Capture the cell that displays the provided text and extract its [X, Y] central coordinate. 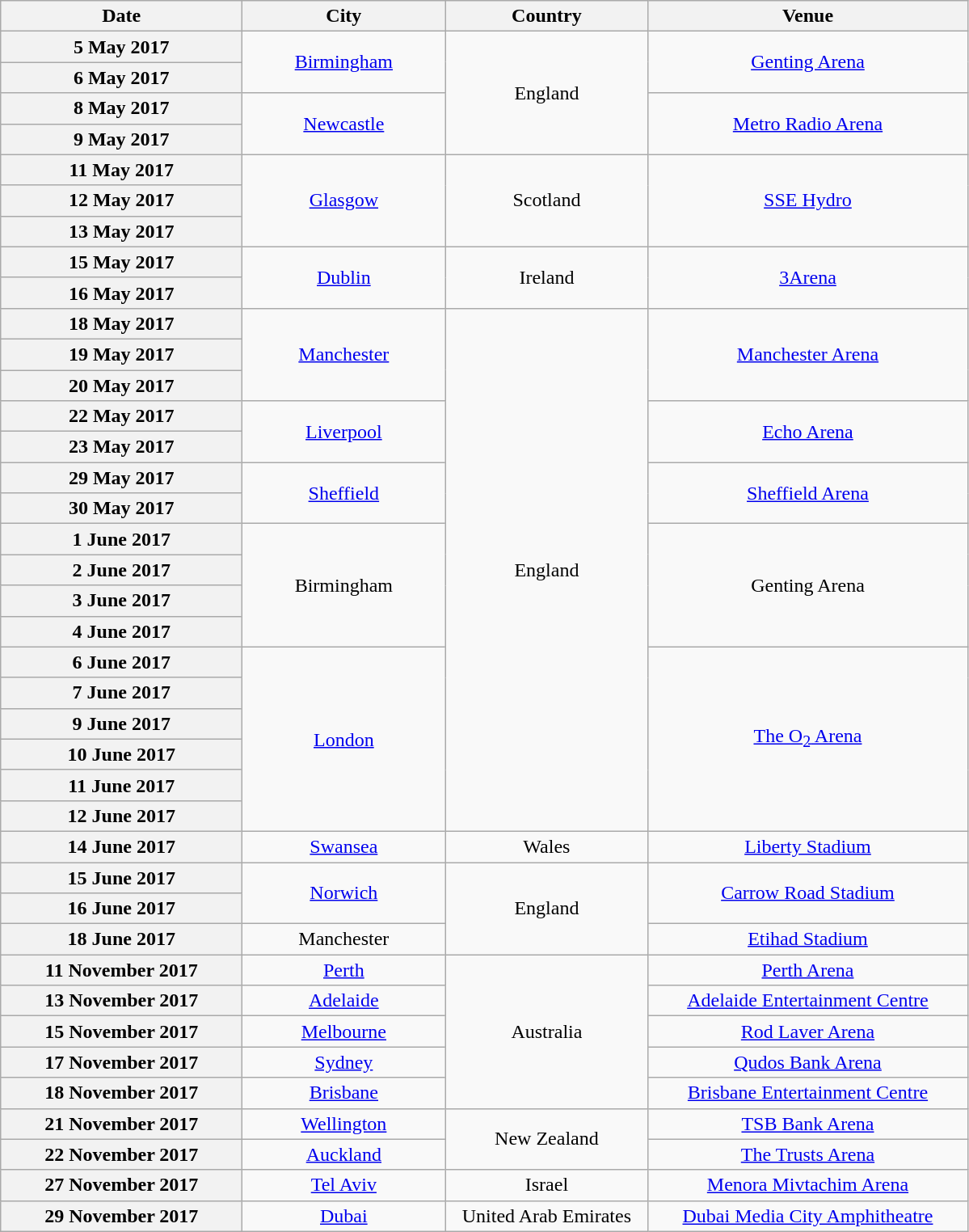
Sheffield Arena [808, 493]
23 May 2017 [121, 447]
12 May 2017 [121, 200]
TSB Bank Arena [808, 1124]
Qudos Bank Arena [808, 1062]
Carrow Road Stadium [808, 892]
Auckland [344, 1154]
11 November 2017 [121, 970]
Brisbane Entertainment Centre [808, 1093]
4 June 2017 [121, 631]
Sheffield [344, 493]
Date [121, 16]
Rod Laver Arena [808, 1032]
Norwich [344, 892]
The O2 Arena [808, 739]
SSE Hydro [808, 200]
Perth [344, 970]
Dubai [344, 1216]
Sydney [344, 1062]
11 May 2017 [121, 170]
Swansea [344, 846]
8 May 2017 [121, 108]
14 June 2017 [121, 846]
Ireland [546, 277]
13 May 2017 [121, 231]
22 May 2017 [121, 416]
Scotland [546, 200]
3 June 2017 [121, 601]
29 November 2017 [121, 1216]
17 November 2017 [121, 1062]
Israel [546, 1185]
16 June 2017 [121, 909]
New Zealand [546, 1139]
Brisbane [344, 1093]
10 June 2017 [121, 754]
20 May 2017 [121, 386]
1 June 2017 [121, 539]
18 June 2017 [121, 939]
15 November 2017 [121, 1032]
Adelaide Entertainment Centre [808, 1001]
Menora Mivtachim Arena [808, 1185]
United Arab Emirates [546, 1216]
Echo Arena [808, 432]
London [344, 739]
7 June 2017 [121, 693]
9 June 2017 [121, 724]
Newcastle [344, 124]
5 May 2017 [121, 47]
Country [546, 16]
The Trusts Arena [808, 1154]
Dubai Media City Amphitheatre [808, 1216]
3Arena [808, 277]
Adelaide [344, 1001]
Tel Aviv [344, 1185]
6 June 2017 [121, 662]
11 June 2017 [121, 785]
Melbourne [344, 1032]
29 May 2017 [121, 478]
18 May 2017 [121, 323]
21 November 2017 [121, 1124]
Glasgow [344, 200]
Australia [546, 1032]
City [344, 16]
Metro Radio Arena [808, 124]
22 November 2017 [121, 1154]
19 May 2017 [121, 354]
16 May 2017 [121, 293]
9 May 2017 [121, 139]
12 June 2017 [121, 816]
Manchester Arena [808, 354]
15 May 2017 [121, 262]
13 November 2017 [121, 1001]
18 November 2017 [121, 1093]
Dublin [344, 277]
30 May 2017 [121, 508]
27 November 2017 [121, 1185]
Liverpool [344, 432]
Liberty Stadium [808, 846]
Wales [546, 846]
2 June 2017 [121, 570]
Perth Arena [808, 970]
15 June 2017 [121, 877]
Wellington [344, 1124]
Etihad Stadium [808, 939]
6 May 2017 [121, 78]
Venue [808, 16]
